Locate the cell with the specified text and output its (x, y) center coordinate. 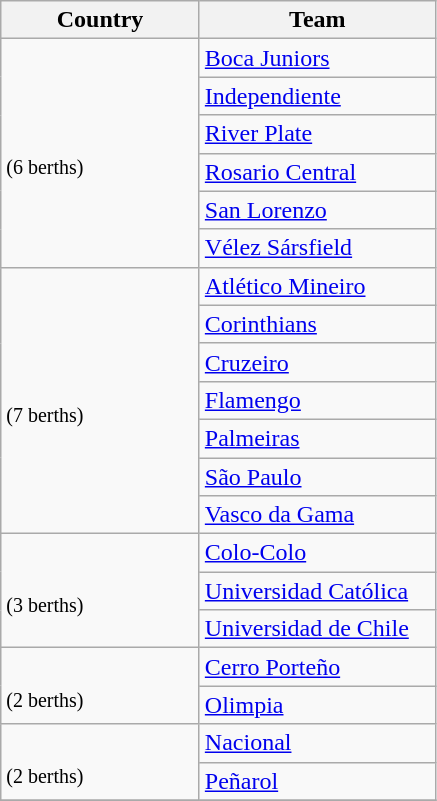
Cruzeiro (317, 362)
Cerro Porteño (317, 667)
São Paulo (317, 477)
Colo-Colo (317, 553)
Boca Juniors (317, 58)
Universidad Católica (317, 591)
Vasco da Gama (317, 515)
Atlético Mineiro (317, 286)
Country (100, 20)
Universidad de Chile (317, 629)
Rosario Central (317, 172)
(3 berths) (100, 591)
(6 berths) (100, 153)
Flamengo (317, 400)
Independiente (317, 96)
River Plate (317, 134)
Olimpia (317, 705)
Vélez Sársfield (317, 248)
(7 berths) (100, 400)
Peñarol (317, 781)
Palmeiras (317, 438)
San Lorenzo (317, 210)
Team (317, 20)
Nacional (317, 743)
Corinthians (317, 324)
